Search for the cell housing the specified text and yield its (x, y) center coordinate. 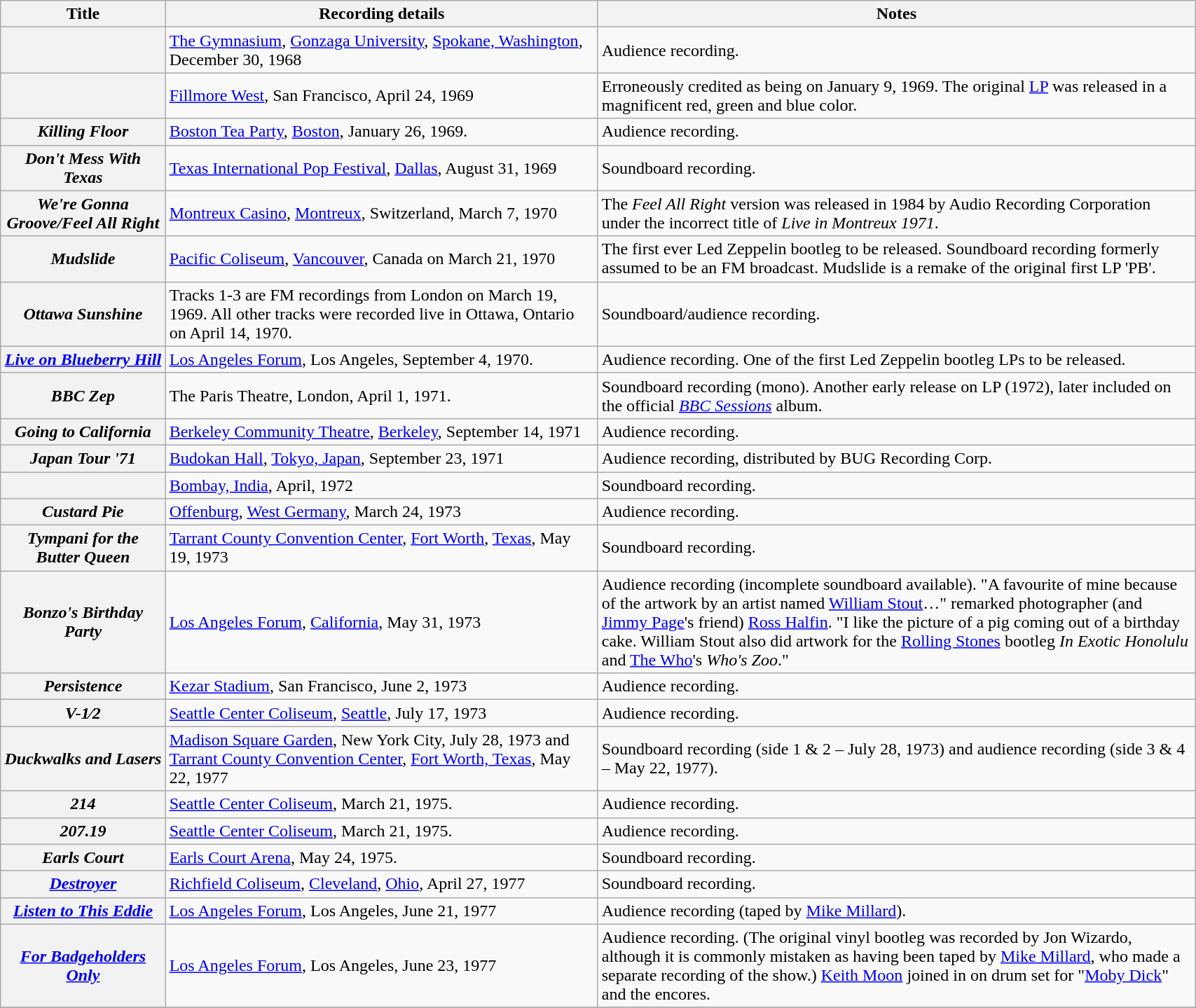
Custard Pie (83, 512)
Listen to This Eddie (83, 911)
We're Gonna Groove/Feel All Right (83, 213)
207.19 (83, 831)
The Feel All Right version was released in 1984 by Audio Recording Corporation under the incorrect title of Live in Montreux 1971. (896, 213)
Japan Tour '71 (83, 458)
Budokan Hall, Tokyo, Japan, September 23, 1971 (381, 458)
The Gymnasium, Gonzaga University, Spokane, Washington, December 30, 1968 (381, 50)
Montreux Casino, Montreux, Switzerland, March 7, 1970 (381, 213)
Killing Floor (83, 132)
Audience recording (taped by Mike Millard). (896, 911)
Madison Square Garden, New York City, July 28, 1973 and Tarrant County Convention Center, Fort Worth, Texas, May 22, 1977 (381, 759)
Offenburg, West Germany, March 24, 1973 (381, 512)
Soundboard recording (mono). Another early release on LP (1972), later included on the official BBC Sessions album. (896, 395)
Tracks 1-3 are FM recordings from London on March 19, 1969. All other tracks were recorded live in Ottawa, Ontario on April 14, 1970. (381, 314)
Richfield Coliseum, Cleveland, Ohio, April 27, 1977 (381, 884)
Los Angeles Forum, Los Angeles, June 21, 1977 (381, 911)
Don't Mess With Texas (83, 168)
Fillmore West, San Francisco, April 24, 1969 (381, 95)
V-1⁄2 (83, 713)
BBC Zep (83, 395)
Going to California (83, 431)
Boston Tea Party, Boston, January 26, 1969. (381, 132)
Persistence (83, 686)
Erroneously credited as being on January 9, 1969. The original LP was released in a magnificent red, green and blue color. (896, 95)
Los Angeles Forum, Los Angeles, September 4, 1970. (381, 359)
Soundboard recording (side 1 & 2 – July 28, 1973) and audience recording (side 3 & 4 – May 22, 1977). (896, 759)
Texas International Pop Festival, Dallas, August 31, 1969 (381, 168)
Bonzo's Birthday Party (83, 622)
Los Angeles Forum, California, May 31, 1973 (381, 622)
Soundboard/audience recording. (896, 314)
Pacific Coliseum, Vancouver, Canada on March 21, 1970 (381, 259)
Kezar Stadium, San Francisco, June 2, 1973 (381, 686)
Recording details (381, 14)
Tympani for the Butter Queen (83, 548)
Notes (896, 14)
Earls Court (83, 857)
Tarrant County Convention Center, Fort Worth, Texas, May 19, 1973 (381, 548)
Live on Blueberry Hill (83, 359)
Ottawa Sunshine (83, 314)
Berkeley Community Theatre, Berkeley, September 14, 1971 (381, 431)
214 (83, 804)
Seattle Center Coliseum, Seattle, July 17, 1973 (381, 713)
Destroyer (83, 884)
Audience recording, distributed by BUG Recording Corp. (896, 458)
Earls Court Arena, May 24, 1975. (381, 857)
Audience recording. One of the first Led Zeppelin bootleg LPs to be released. (896, 359)
The Paris Theatre, London, April 1, 1971. (381, 395)
Bombay, India, April, 1972 (381, 485)
For Badgeholders Only (83, 965)
Title (83, 14)
Duckwalks and Lasers (83, 759)
Los Angeles Forum, Los Angeles, June 23, 1977 (381, 965)
Mudslide (83, 259)
